Return the [x, y] coordinate for the center point of the cell that contains the specified text.  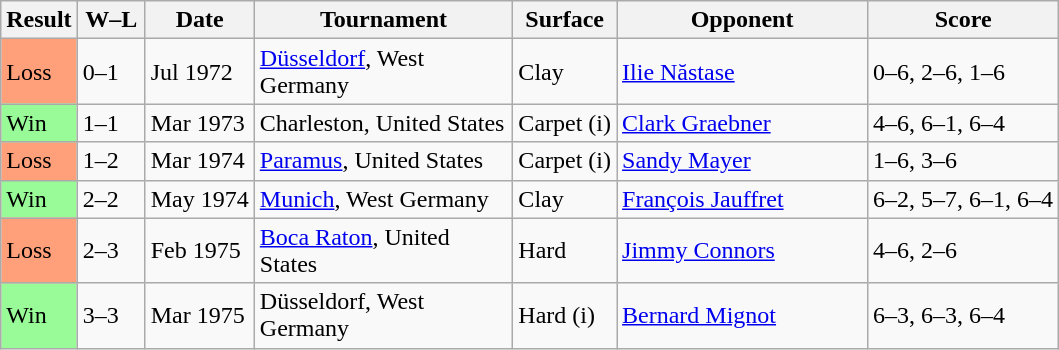
Munich, West Germany [384, 199]
Mar 1973 [200, 123]
Ilie Năstase [742, 72]
Bernard Mignot [742, 316]
Result [39, 20]
Tournament [384, 20]
1–1 [111, 123]
Feb 1975 [200, 250]
Mar 1974 [200, 161]
1–6, 3–6 [964, 161]
0–1 [111, 72]
Charleston, United States [384, 123]
0–6, 2–6, 1–6 [964, 72]
Sandy Mayer [742, 161]
Jul 1972 [200, 72]
Date [200, 20]
3–3 [111, 316]
W–L [111, 20]
Hard [565, 250]
Hard (i) [565, 316]
2–3 [111, 250]
4–6, 2–6 [964, 250]
May 1974 [200, 199]
Boca Raton, United States [384, 250]
6–2, 5–7, 6–1, 6–4 [964, 199]
Mar 1975 [200, 316]
Jimmy Connors [742, 250]
Clark Graebner [742, 123]
Paramus, United States [384, 161]
Score [964, 20]
6–3, 6–3, 6–4 [964, 316]
2–2 [111, 199]
Surface [565, 20]
Opponent [742, 20]
1–2 [111, 161]
4–6, 6–1, 6–4 [964, 123]
François Jauffret [742, 199]
